Return [X, Y] of the center of cell containing provided text 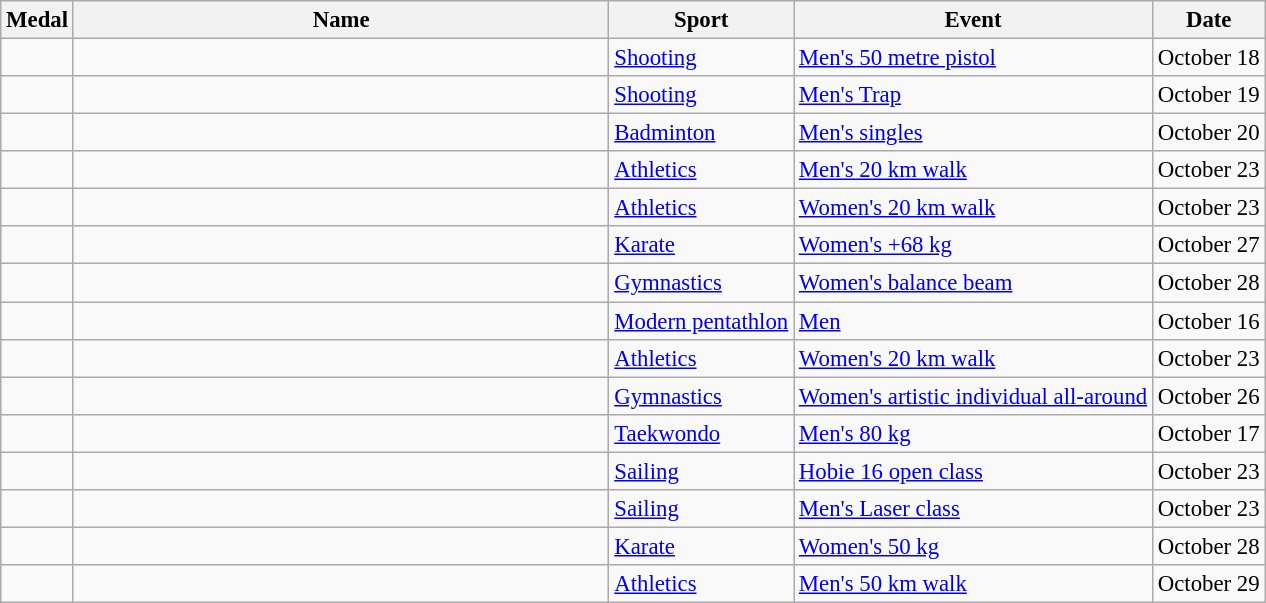
Women's 50 kg [974, 546]
October 17 [1208, 433]
Men's 50 km walk [974, 584]
Men's 20 km walk [974, 170]
Men's Trap [974, 95]
Men's Laser class [974, 509]
Sport [702, 20]
Men [974, 321]
October 29 [1208, 584]
Men's singles [974, 133]
Women's artistic individual all-around [974, 396]
October 27 [1208, 245]
Name [341, 20]
October 19 [1208, 95]
October 16 [1208, 321]
Men's 80 kg [974, 433]
October 18 [1208, 58]
October 20 [1208, 133]
Taekwondo [702, 433]
Women's +68 kg [974, 245]
Women's balance beam [974, 283]
Modern pentathlon [702, 321]
Medal [38, 20]
October 26 [1208, 396]
Hobie 16 open class [974, 471]
Date [1208, 20]
Badminton [702, 133]
Event [974, 20]
Men's 50 metre pistol [974, 58]
